Pinpoint the cell where the given text exists, returning its [X, Y] midpoint coordinate. 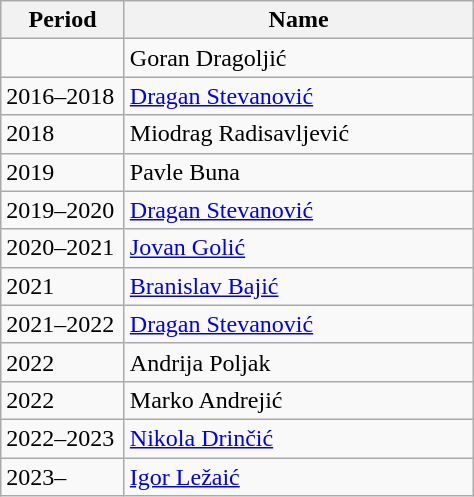
Jovan Golić [298, 248]
2021–2022 [63, 324]
2021 [63, 286]
2023– [63, 477]
Branislav Bajić [298, 286]
Andrija Poljak [298, 362]
Pavle Buna [298, 172]
2020–2021 [63, 248]
Nikola Drinčić [298, 438]
2019 [63, 172]
Igor Ležaić [298, 477]
Goran Dragoljić [298, 58]
2018 [63, 134]
2019–2020 [63, 210]
2022–2023 [63, 438]
Name [298, 20]
Marko Andrejić [298, 400]
Period [63, 20]
2016–2018 [63, 96]
Miodrag Radisavljević [298, 134]
